Identify which cell holds the provided text, then report its [X, Y] central coordinate. 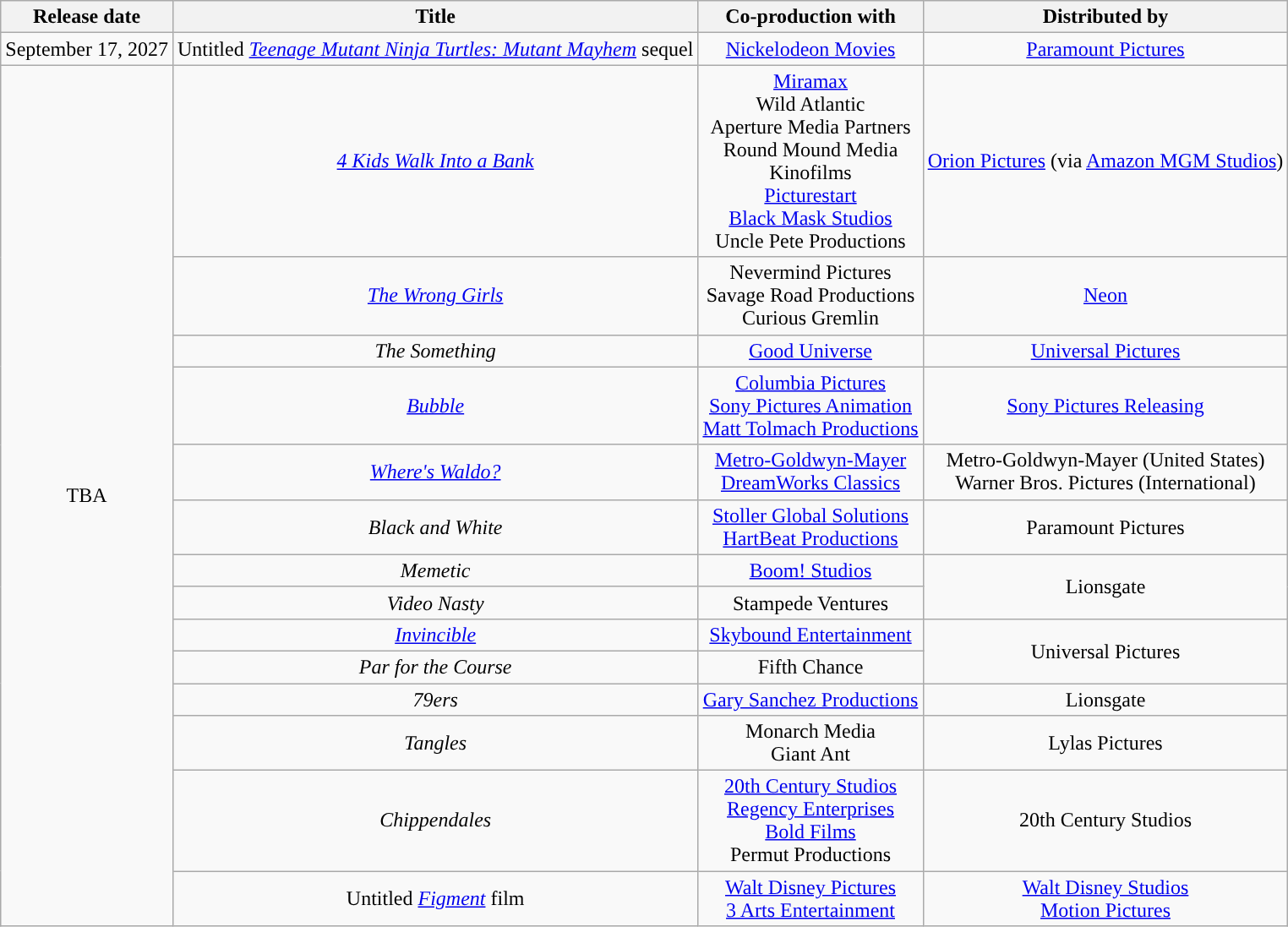
Neon [1105, 296]
Chippendales [434, 821]
Untitled Teenage Mutant Ninja Turtles: Mutant Mayhem sequel [434, 49]
79ers [434, 699]
Distributed by [1105, 17]
Memetic [434, 570]
Gary Sanchez Productions [810, 699]
MiramaxWild AtlanticAperture Media PartnersRound Mound MediaKinofilmsPicturestartBlack Mask StudiosUncle Pete Productions [810, 161]
Bubble [434, 406]
The Something [434, 351]
Metro-Goldwyn-MayerDreamWorks Classics [810, 472]
Black and White [434, 527]
Nevermind PicturesSavage Road ProductionsCurious Gremlin [810, 296]
Tangles [434, 744]
Walt Disney StudiosMotion Pictures [1105, 899]
4 Kids Walk Into a Bank [434, 161]
Walt Disney Pictures3 Arts Entertainment [810, 899]
Orion Pictures (via Amazon MGM Studios) [1105, 161]
Monarch MediaGiant Ant [810, 744]
Par for the Course [434, 667]
Untitled Figment film [434, 899]
Nickelodeon Movies [810, 49]
Fifth Chance [810, 667]
Good Universe [810, 351]
Boom! Studios [810, 570]
Sony Pictures Releasing [1105, 406]
Invincible [434, 635]
Co-production with [810, 17]
Release date [87, 17]
Skybound Entertainment [810, 635]
Where's Waldo? [434, 472]
20th Century Studios [1105, 821]
Stampede Ventures [810, 603]
The Wrong Girls [434, 296]
Title [434, 17]
Columbia PicturesSony Pictures AnimationMatt Tolmach Productions [810, 406]
September 17, 2027 [87, 49]
20th Century StudiosRegency EnterprisesBold FilmsPermut Productions [810, 821]
TBA [87, 495]
Lylas Pictures [1105, 744]
Video Nasty [434, 603]
Stoller Global SolutionsHartBeat Productions [810, 527]
Metro-Goldwyn-Mayer (United States)Warner Bros. Pictures (International) [1105, 472]
